Identify which cell holds the provided text, then report its [x, y] central coordinate. 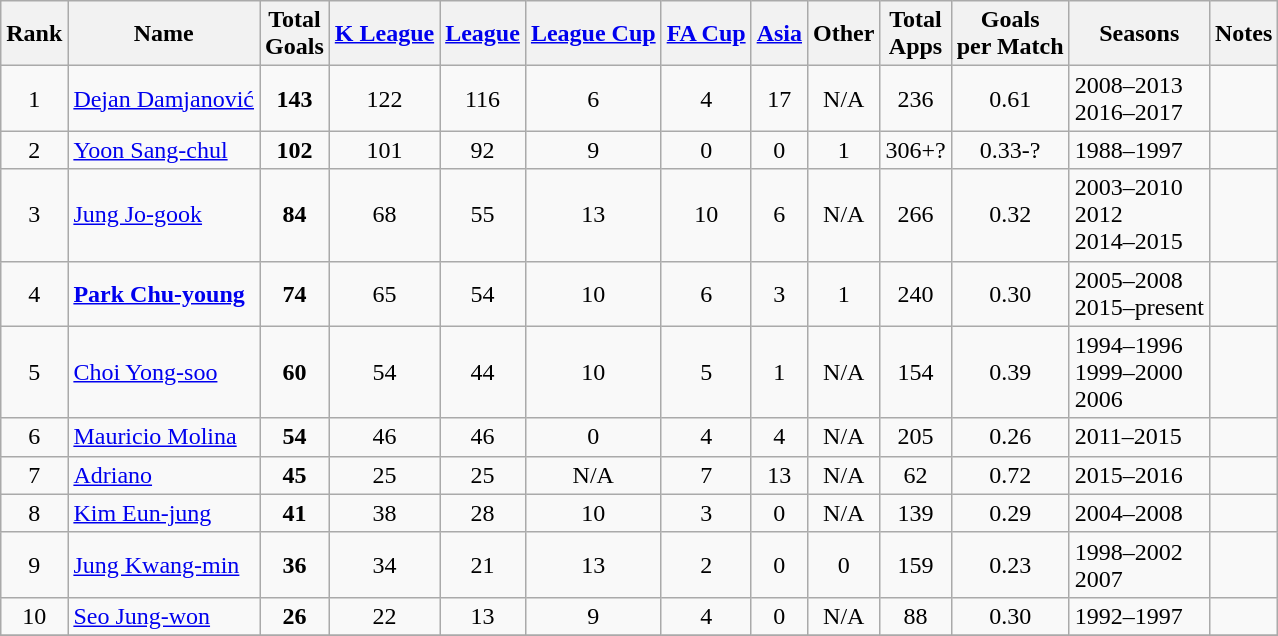
Asia [779, 34]
65 [384, 294]
1992–1997 [1139, 616]
Kim Eun-jung [164, 513]
17 [779, 98]
2004–2008 [1139, 513]
Jung Kwang-min [164, 564]
2011–2015 [1139, 437]
139 [916, 513]
266 [916, 215]
68 [384, 215]
55 [483, 215]
League Cup [593, 34]
306+? [916, 150]
36 [295, 564]
92 [483, 150]
34 [384, 564]
Notes [1243, 34]
0.39 [1010, 372]
1998–20022007 [1139, 564]
205 [916, 437]
1988–1997 [1139, 150]
44 [483, 372]
122 [384, 98]
159 [916, 564]
62 [916, 475]
88 [916, 616]
41 [295, 513]
TotalGoals [295, 34]
22 [384, 616]
K League [384, 34]
FA Cup [706, 34]
Dejan Damjanović [164, 98]
Rank [34, 34]
2008–20132016–2017 [1139, 98]
143 [295, 98]
Yoon Sang-chul [164, 150]
Adriano [164, 475]
236 [916, 98]
0.32 [1010, 215]
2003–201020122014–2015 [1139, 215]
74 [295, 294]
45 [295, 475]
8 [34, 513]
Mauricio Molina [164, 437]
0.72 [1010, 475]
26 [295, 616]
38 [384, 513]
21 [483, 564]
101 [384, 150]
0.26 [1010, 437]
Seasons [1139, 34]
116 [483, 98]
102 [295, 150]
Goalsper Match [1010, 34]
Seo Jung-won [164, 616]
84 [295, 215]
154 [916, 372]
League [483, 34]
Park Chu-young [164, 294]
1994–19961999–20002006 [1139, 372]
TotalApps [916, 34]
0.33-? [1010, 150]
0.23 [1010, 564]
2015–2016 [1139, 475]
Name [164, 34]
60 [295, 372]
0.61 [1010, 98]
2005–20082015–present [1139, 294]
240 [916, 294]
0.29 [1010, 513]
Other [844, 34]
Jung Jo-gook [164, 215]
28 [483, 513]
Choi Yong-soo [164, 372]
